Return the [X, Y] coordinate for the center point of the cell that contains the specified text.  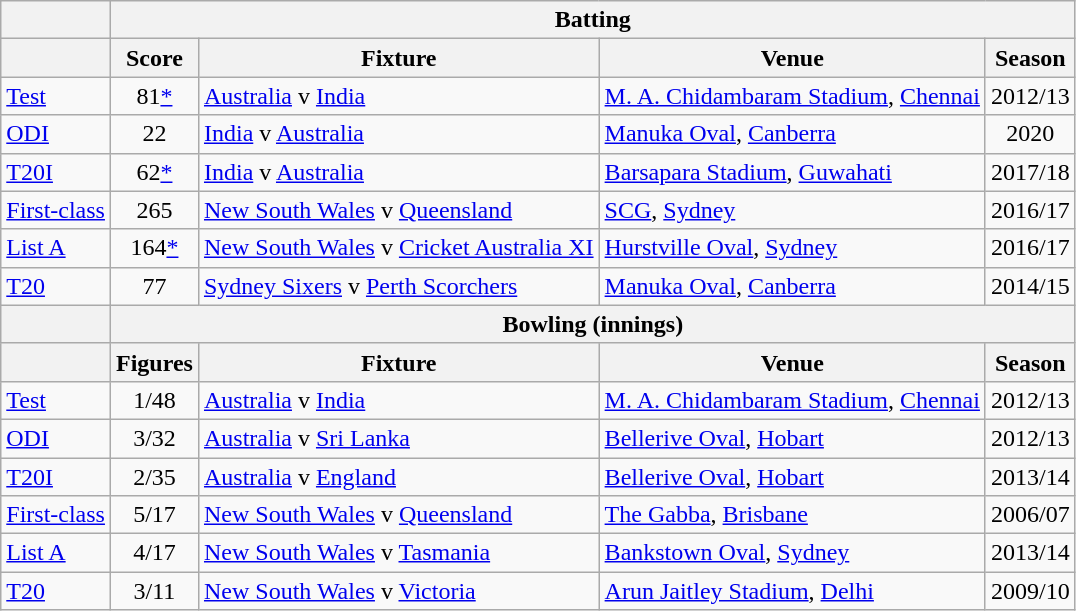
Bankstown Oval, Sydney [792, 553]
Arun Jaitley Stadium, Delhi [792, 591]
5/17 [154, 515]
164* [154, 248]
4/17 [154, 553]
New South Wales v Victoria [398, 591]
2020 [1030, 134]
SCG, Sydney [792, 210]
22 [154, 134]
New South Wales v Cricket Australia XI [398, 248]
Sydney Sixers v Perth Scorchers [398, 286]
1/48 [154, 400]
3/11 [154, 591]
Figures [154, 362]
2/35 [154, 477]
New South Wales v Tasmania [398, 553]
Barsapara Stadium, Guwahati [792, 172]
2006/07 [1030, 515]
Australia v England [398, 477]
Australia v Sri Lanka [398, 438]
3/32 [154, 438]
81* [154, 96]
The Gabba, Brisbane [792, 515]
Batting [592, 20]
265 [154, 210]
2017/18 [1030, 172]
Score [154, 58]
Hurstville Oval, Sydney [792, 248]
77 [154, 286]
2009/10 [1030, 591]
62* [154, 172]
2014/15 [1030, 286]
Bowling (innings) [592, 324]
